Determine the [X, Y] coordinate at the center of the cell enclosing the given text.  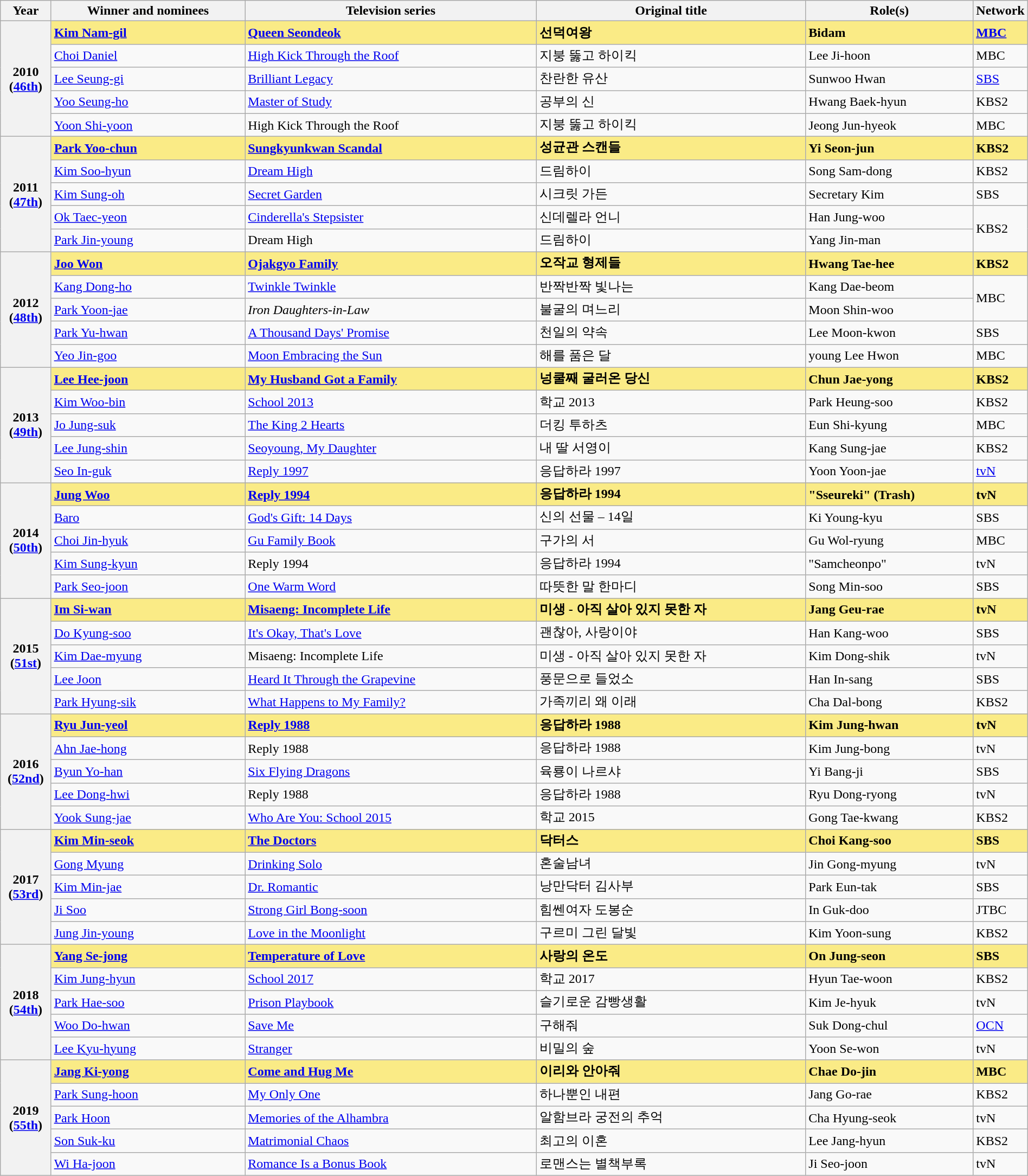
최고의 이혼 [671, 1141]
Ji Seo-joon [889, 1164]
Kim Jung-hyun [148, 980]
Kim Jung-bong [889, 749]
Kim Sung-kyun [148, 564]
Queen Seondeok [390, 33]
Yi Seon-jun [889, 149]
Hwang Baek-hyun [889, 102]
Park Seo-joon [148, 587]
Song Min-soo [889, 587]
2014(50th) [26, 540]
School 2017 [390, 980]
사랑의 온도 [671, 956]
Winner and nominees [148, 11]
Eun Shi-kyung [889, 425]
Lee Ji-hoon [889, 55]
응답하라 1997 [671, 472]
넝쿨째 굴러온 당신 [671, 379]
OCN [1000, 1025]
학교 2013 [671, 402]
힘쎈여자 도봉순 [671, 910]
Choi Jin-hyuk [148, 540]
Kim Min-seok [148, 841]
2011(47th) [26, 194]
2010(46th) [26, 79]
알함브라 궁전의 추억 [671, 1117]
Memories of the Alhambra [390, 1117]
Yang Se-jong [148, 956]
Joo Won [148, 264]
Cha Hyung-seok [889, 1117]
Bidam [889, 33]
Lee Kyu-hyung [148, 1049]
Ryu Jun-yeol [148, 726]
2017(53rd) [26, 886]
Yook Sung-jae [148, 818]
Kim Soo-hyun [148, 171]
Yang Jin-man [889, 241]
Sungkyunkwan Scandal [390, 149]
Who Are You: School 2015 [390, 818]
Lee Dong-hwi [148, 794]
Jin Gong-myung [889, 864]
What Happens to My Family? [390, 702]
It's Okay, That's Love [390, 632]
Twinkle Twinkle [390, 286]
God's Gift: 14 Days [390, 517]
Ki Young-kyu [889, 517]
Jang Ki-yong [148, 1072]
One Warm Word [390, 587]
Kim Sung-oh [148, 194]
Han Kang-woo [889, 632]
오작교 형제들 [671, 264]
Kang Dae-beom [889, 286]
찬란한 유산 [671, 79]
Choi Kang-soo [889, 841]
Kim Jung-hwan [889, 726]
Yi Bang-ji [889, 771]
Jang Go-rae [889, 1095]
Kim Nam-gil [148, 33]
Matrimonial Chaos [390, 1141]
young Lee Hwon [889, 356]
Moon Shin-woo [889, 310]
Do Kyung-soo [148, 632]
Wi Ha-joon [148, 1164]
Han Jung-woo [889, 217]
In Guk-doo [889, 910]
성균관 스캔들 [671, 149]
시크릿 가든 [671, 194]
Romance Is a Bonus Book [390, 1164]
Lee Jung-shin [148, 448]
Byun Yo-han [148, 771]
Year [26, 11]
반짝반짝 빛나는 [671, 286]
Temperature of Love [390, 956]
2016(52nd) [26, 771]
하나뿐인 내편 [671, 1095]
Ryu Dong-ryong [889, 794]
Hwang Tae-hee [889, 264]
The Doctors [390, 841]
이리와 안아줘 [671, 1072]
내 딸 서영이 [671, 448]
Gu Family Book [390, 540]
Yoo Seung-ho [148, 102]
Kang Sung-jae [889, 448]
Sunwoo Hwan [889, 79]
Secret Garden [390, 194]
Television series [390, 11]
Kim Je-hyuk [889, 1002]
Gu Wol-ryung [889, 540]
육룡이 나르샤 [671, 771]
Park Hae-soo [148, 1002]
Park Yoo-chun [148, 149]
Six Flying Dragons [390, 771]
천일의 약속 [671, 333]
Park Sung-hoon [148, 1095]
"Samcheonpo" [889, 564]
Brilliant Legacy [390, 79]
Come and Hug Me [390, 1072]
Strong Girl Bong-soon [390, 910]
해를 품은 달 [671, 356]
2018(54th) [26, 1002]
닥터스 [671, 841]
My Only One [390, 1095]
Hyun Tae-woon [889, 980]
JTBC [1000, 910]
Yoon Shi-yoon [148, 125]
Kim Woo-bin [148, 402]
Lee Jang-hyun [889, 1141]
비밀의 숲 [671, 1049]
로맨스는 별책부록 [671, 1164]
2015(51st) [26, 656]
Chun Jae-yong [889, 379]
Role(s) [889, 11]
Ji Soo [148, 910]
Kim Dong-shik [889, 656]
My Husband Got a Family [390, 379]
Master of Study [390, 102]
Lee Moon-kwon [889, 333]
공부의 신 [671, 102]
Gong Myung [148, 864]
2012(48th) [26, 309]
괜찮아, 사랑이야 [671, 632]
Iron Daughters-in-Law [390, 310]
Stranger [390, 1049]
Seoyoung, My Daughter [390, 448]
2019(55th) [26, 1117]
Jung Jin-young [148, 933]
Lee Joon [148, 679]
Secretary Kim [889, 194]
Original title [671, 11]
풍문으로 들었소 [671, 679]
School 2013 [390, 402]
A Thousand Days' Promise [390, 333]
슬기로운 감빵생활 [671, 1002]
선덕여왕 [671, 33]
Chae Do-jin [889, 1072]
Kim Yoon-sung [889, 933]
On Jung-seon [889, 956]
Im Si-wan [148, 610]
Ahn Jae-hong [148, 749]
The King 2 Hearts [390, 425]
Park Hoon [148, 1117]
신의 선물 – 14일 [671, 517]
Son Suk-ku [148, 1141]
"Sseureki" (Trash) [889, 495]
Baro [148, 517]
Jung Woo [148, 495]
학교 2017 [671, 980]
Gong Tae-kwang [889, 818]
Cha Dal-bong [889, 702]
Cinderella's Stepsister [390, 217]
혼술남녀 [671, 864]
Ok Taec-yeon [148, 217]
구가의 서 [671, 540]
가족끼리 왜 이래 [671, 702]
Ojakgyo Family [390, 264]
Reply 1997 [390, 472]
Park Jin-young [148, 241]
Save Me [390, 1025]
구해줘 [671, 1025]
따뜻한 말 한마디 [671, 587]
2013(49th) [26, 425]
Park Hyung-sik [148, 702]
Woo Do-hwan [148, 1025]
신데렐라 언니 [671, 217]
Jeong Jun-hyeok [889, 125]
Choi Daniel [148, 55]
Kang Dong-ho [148, 286]
Dr. Romantic [390, 887]
Heard It Through the Grapevine [390, 679]
Kim Dae-myung [148, 656]
Park Yu-hwan [148, 333]
Han In-sang [889, 679]
Jang Geu-rae [889, 610]
Drinking Solo [390, 864]
Park Eun-tak [889, 887]
구르미 그린 달빛 [671, 933]
낭만닥터 김사부 [671, 887]
Jo Jung-suk [148, 425]
Love in the Moonlight [390, 933]
Park Heung-soo [889, 402]
Prison Playbook [390, 1002]
Yoon Yoon-jae [889, 472]
불굴의 며느리 [671, 310]
Seo In-guk [148, 472]
Lee Hee-joon [148, 379]
Park Yoon-jae [148, 310]
Song Sam-dong [889, 171]
Yoon Se-won [889, 1049]
더킹 투하츠 [671, 425]
Lee Seung-gi [148, 79]
Moon Embracing the Sun [390, 356]
Network [1000, 11]
학교 2015 [671, 818]
Suk Dong-chul [889, 1025]
Yeo Jin-goo [148, 356]
Kim Min-jae [148, 887]
